Extract the (x, y) coordinate from the center of the cell holding the provided text.  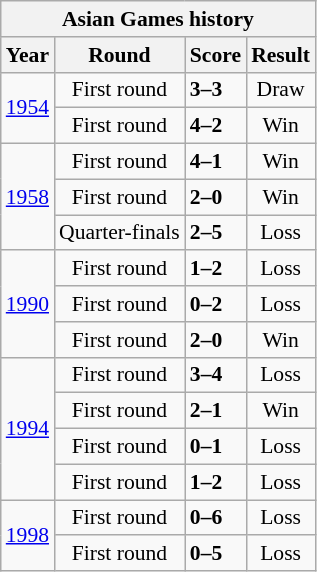
0–5 (216, 554)
3–3 (216, 90)
4–1 (216, 162)
2–5 (216, 233)
Draw (280, 90)
Asian Games history (158, 19)
Round (120, 55)
Result (280, 55)
1958 (28, 198)
3–4 (216, 375)
0–2 (216, 304)
0–6 (216, 518)
Quarter-finals (120, 233)
0–1 (216, 447)
2–1 (216, 411)
1998 (28, 536)
1954 (28, 108)
1990 (28, 304)
4–2 (216, 126)
Score (216, 55)
Year (28, 55)
1994 (28, 428)
